Capture the cell that displays the provided text and extract its (X, Y) central coordinate. 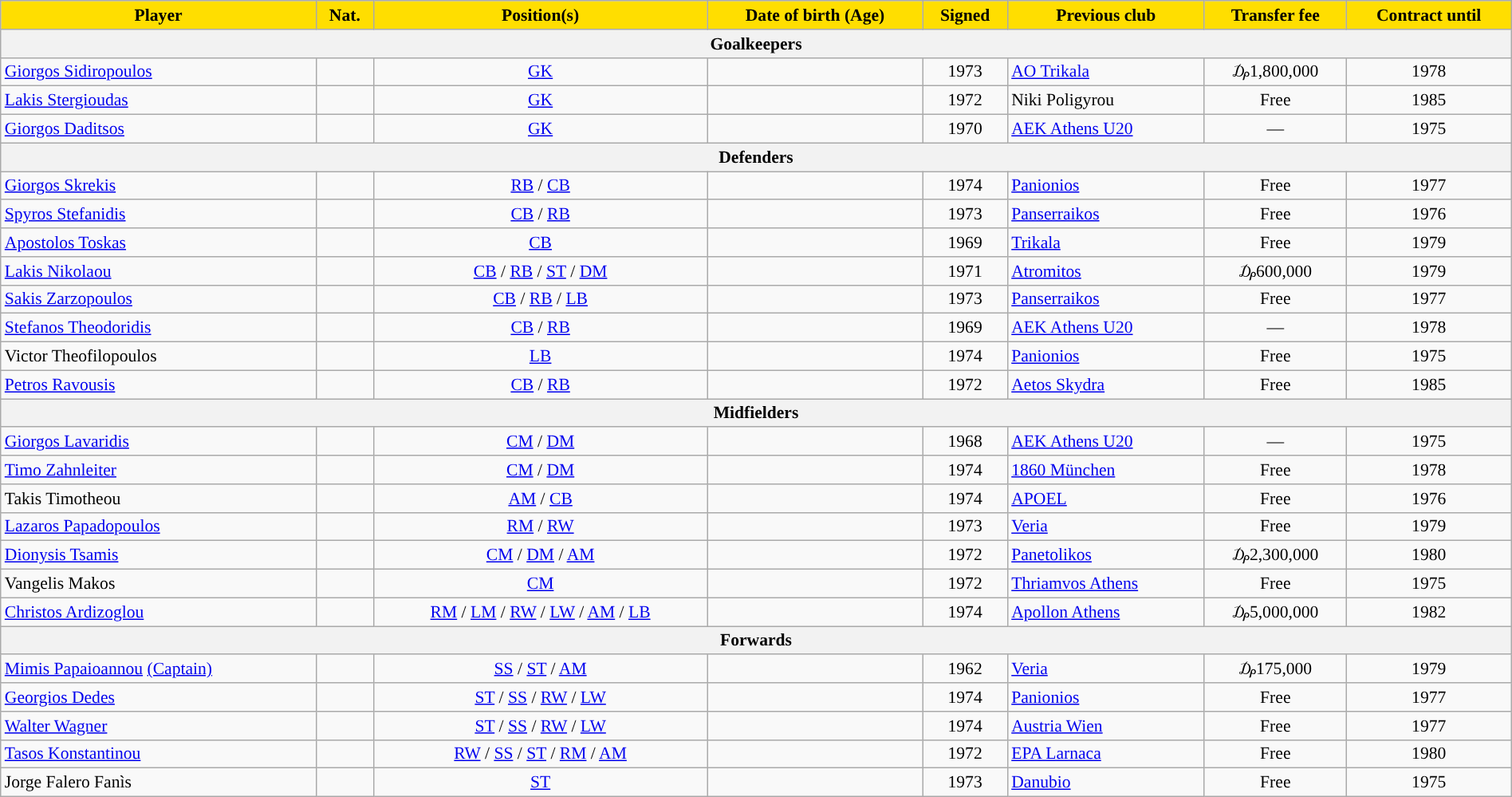
Apollon Athens (1105, 612)
Danubio (1105, 783)
RB / CB (541, 186)
Signed (965, 15)
₯1,800,000 (1275, 72)
Giorgos Skrekis (159, 186)
Previous club (1105, 15)
Walter Wagner (159, 726)
Date of birth (Age) (815, 15)
1982 (1429, 612)
Giorgos Lavaridis (159, 442)
Panetolikos (1105, 555)
LB (541, 357)
Forwards (756, 641)
Timo Zahnleiter (159, 470)
Austria Wien (1105, 726)
Lakis Stergioudas (159, 101)
CB / RB / ST / DM (541, 271)
Nat. (345, 15)
1968 (965, 442)
Georgios Dedes (159, 697)
₯175,000 (1275, 669)
AO Trikala (1105, 72)
CB (541, 243)
₯2,300,000 (1275, 555)
1970 (965, 129)
Atromitos (1105, 271)
Position(s) (541, 15)
Mimis Papaioannou (Captain) (159, 669)
Vangelis Makos (159, 584)
Petros Ravousis (159, 385)
AM / CB (541, 499)
CM / DM / AM (541, 555)
RW / SS / ST / RM / AM (541, 754)
Transfer fee (1275, 15)
RM / LM / RW / LW / AM / LB (541, 612)
₯600,000 (1275, 271)
Christos Ardizoglou (159, 612)
SS / ST / AM (541, 669)
Thriamvos Athens (1105, 584)
Lakis Nikolaou (159, 271)
Defenders (756, 157)
Giorgos Daditsos (159, 129)
Spyros Stefanidis (159, 215)
Player (159, 15)
Goalkeepers (756, 44)
ST (541, 783)
Tasos Konstantinou (159, 754)
1971 (965, 271)
Victor Theofilopoulos (159, 357)
Lazaros Papadopoulos (159, 527)
1962 (965, 669)
Trikala (1105, 243)
Giorgos Sidiropoulos (159, 72)
Dionysis Tsamis (159, 555)
CB / RB / LB (541, 299)
EPA Larnaca (1105, 754)
₯5,000,000 (1275, 612)
Niki Poligyrou (1105, 101)
Apostolos Toskas (159, 243)
Midfielders (756, 413)
Jorge Falero Fanìs (159, 783)
1860 München (1105, 470)
Aetos Skydra (1105, 385)
APOEL (1105, 499)
Stefanos Theodoridis (159, 328)
Contract until (1429, 15)
Sakis Zarzopoulos (159, 299)
RM / RW (541, 527)
CM (541, 584)
Takis Timotheou (159, 499)
